Return [x, y] of the center of cell containing provided text 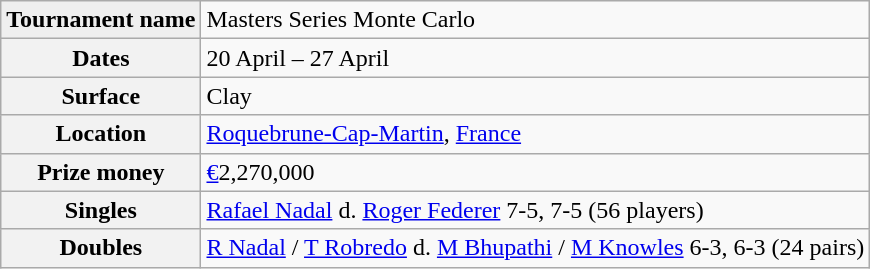
Surface [101, 96]
20 April – 27 April [536, 58]
€2,270,000 [536, 172]
Location [101, 134]
Clay [536, 96]
R Nadal / T Robredo d. M Bhupathi / M Knowles 6-3, 6-3 (24 pairs) [536, 248]
Doubles [101, 248]
Tournament name [101, 20]
Prize money [101, 172]
Roquebrune-Cap-Martin, France [536, 134]
Singles [101, 210]
Rafael Nadal d. Roger Federer 7-5, 7-5 (56 players) [536, 210]
Masters Series Monte Carlo [536, 20]
Dates [101, 58]
